Find where the given text appears and provide that cell's center as (X, Y) coordinate. 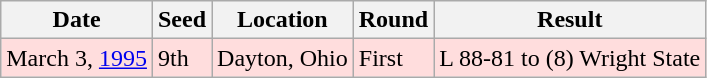
Result (570, 20)
Seed (182, 20)
March 3, 1995 (77, 58)
Dayton, Ohio (283, 58)
Round (393, 20)
First (393, 58)
Location (283, 20)
9th (182, 58)
L 88-81 to (8) Wright State (570, 58)
Date (77, 20)
